Return [x, y] of the center of cell containing provided text 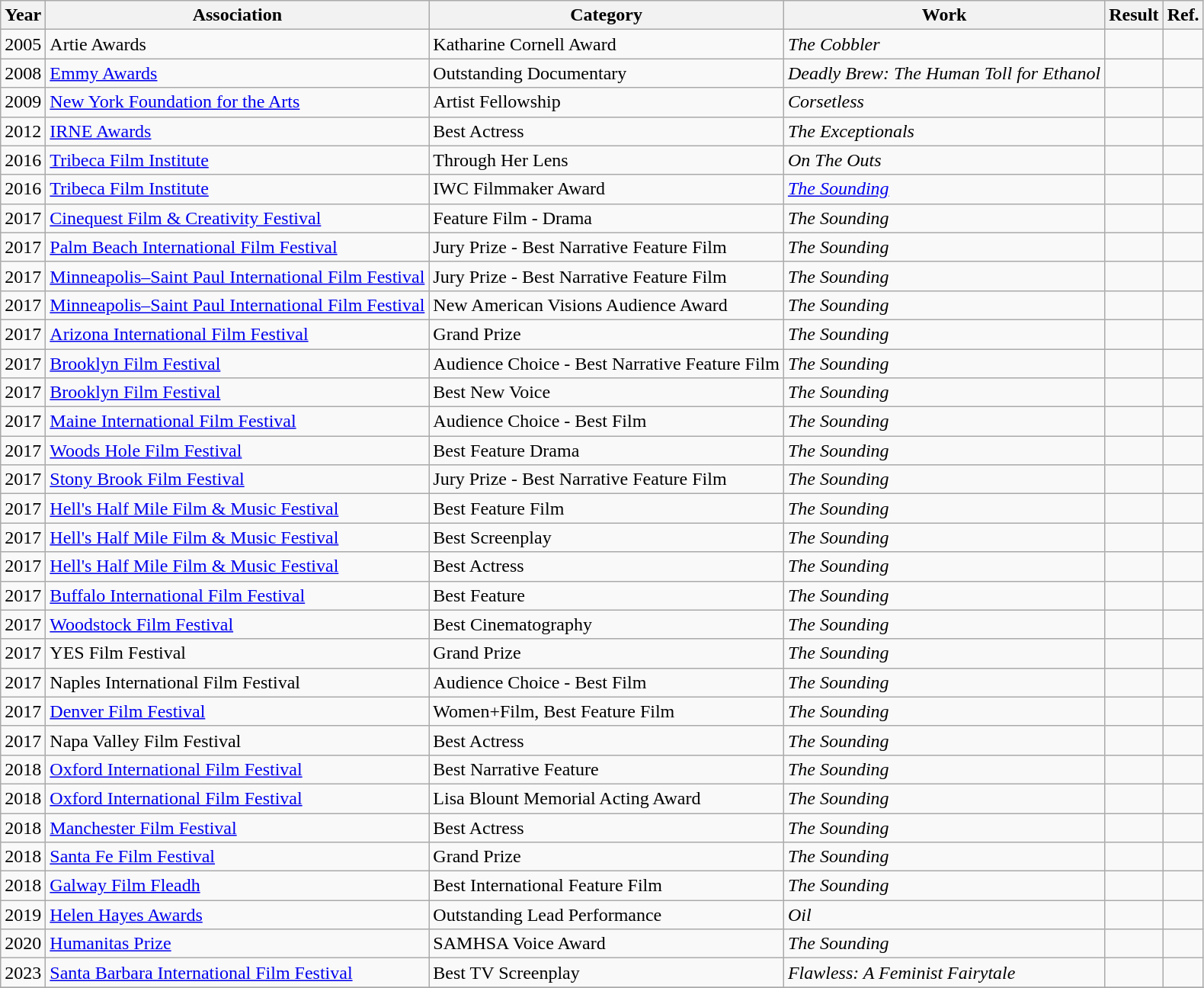
Ref. [1183, 15]
Manchester Film Festival [238, 827]
Stony Brook Film Festival [238, 480]
Outstanding Documentary [607, 73]
Arizona International Film Festival [238, 334]
On The Outs [943, 160]
Women+Film, Best Feature Film [607, 711]
Best TV Screenplay [607, 973]
SAMHSA Voice Award [607, 944]
Oil [943, 915]
Cinequest Film & Creativity Festival [238, 218]
Buffalo International Film Festival [238, 595]
2019 [23, 915]
The Exceptionals [943, 131]
IRNE Awards [238, 131]
Santa Fe Film Festival [238, 857]
Year [23, 15]
Naples International Film Festival [238, 682]
2005 [23, 44]
Helen Hayes Awards [238, 915]
Best International Feature Film [607, 886]
Best Feature Drama [607, 451]
Deadly Brew: The Human Toll for Ethanol [943, 73]
Best Screenplay [607, 537]
Result [1134, 15]
2012 [23, 131]
New American Visions Audience Award [607, 305]
Lisa Blount Memorial Acting Award [607, 798]
IWC Filmmaker Award [607, 189]
Through Her Lens [607, 160]
Audience Choice - Best Narrative Feature Film [607, 364]
Best Feature [607, 595]
2008 [23, 73]
Palm Beach International Film Festival [238, 247]
Best Narrative Feature [607, 769]
Artie Awards [238, 44]
New York Foundation for the Arts [238, 102]
2023 [23, 973]
Emmy Awards [238, 73]
Santa Barbara International Film Festival [238, 973]
Woodstock Film Festival [238, 624]
Best Feature Film [607, 508]
Napa Valley Film Festival [238, 740]
Best Cinematography [607, 624]
Corsetless [943, 102]
Humanitas Prize [238, 944]
2020 [23, 944]
Galway Film Fleadh [238, 886]
Katharine Cornell Award [607, 44]
Woods Hole Film Festival [238, 451]
Feature Film - Drama [607, 218]
Flawless: A Feminist Fairytale [943, 973]
YES Film Festival [238, 653]
Work [943, 15]
Best New Voice [607, 393]
Maine International Film Festival [238, 422]
Category [607, 15]
Outstanding Lead Performance [607, 915]
Artist Fellowship [607, 102]
2009 [23, 102]
The Cobbler [943, 44]
Association [238, 15]
Denver Film Festival [238, 711]
